Search for the cell housing the specified text and yield its [x, y] center coordinate. 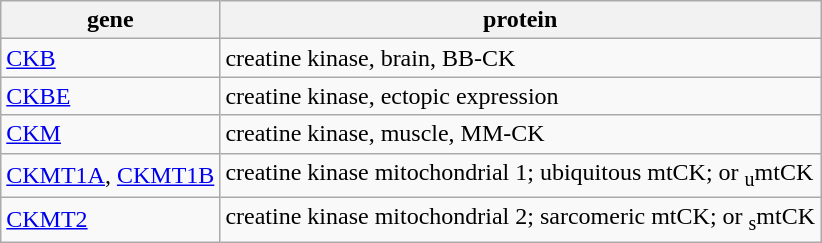
creatine kinase, muscle, MM-CK [520, 134]
CKMT2 [110, 219]
CKM [110, 134]
CKMT1A, CKMT1B [110, 175]
creatine kinase mitochondrial 2; sarcomeric mtCK; or smtCK [520, 219]
creatine kinase mitochondrial 1; ubiquitous mtCK; or umtCK [520, 175]
gene [110, 20]
creatine kinase, ectopic expression [520, 96]
creatine kinase, brain, BB-CK [520, 58]
protein [520, 20]
CKB [110, 58]
CKBE [110, 96]
